Provide the [x, y] coordinate of the cell's center where the given text is located.  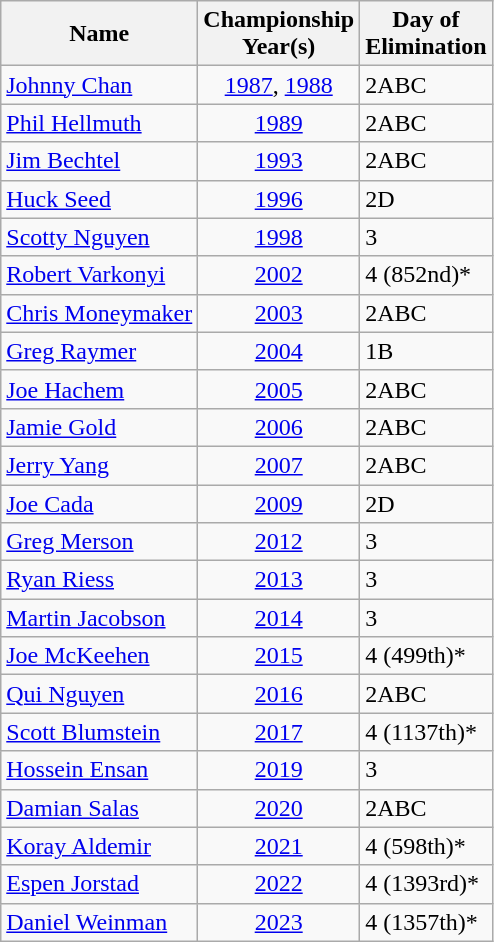
2021 [279, 846]
Espen Jorstad [100, 884]
1B [426, 351]
1996 [279, 199]
4 (499th)* [426, 656]
Joe McKeehen [100, 656]
Jim Bechtel [100, 161]
Robert Varkonyi [100, 275]
Joe Cada [100, 503]
2002 [279, 275]
2013 [279, 580]
2015 [279, 656]
ChampionshipYear(s) [279, 34]
4 (1137th)* [426, 732]
Scott Blumstein [100, 732]
Chris Moneymaker [100, 313]
Damian Salas [100, 808]
2016 [279, 694]
Koray Aldemir [100, 846]
Ryan Riess [100, 580]
2017 [279, 732]
4 (1357th)* [426, 922]
2009 [279, 503]
4 (598th)* [426, 846]
1989 [279, 123]
Name [100, 34]
Huck Seed [100, 199]
1998 [279, 237]
2005 [279, 389]
2004 [279, 351]
4 (1393rd)* [426, 884]
Scotty Nguyen [100, 237]
Daniel Weinman [100, 922]
2019 [279, 770]
2006 [279, 427]
1993 [279, 161]
Phil Hellmuth [100, 123]
2007 [279, 465]
Qui Nguyen [100, 694]
2003 [279, 313]
2014 [279, 618]
Greg Merson [100, 542]
4 (852nd)* [426, 275]
1987, 1988 [279, 85]
Hossein Ensan [100, 770]
2022 [279, 884]
2012 [279, 542]
Jamie Gold [100, 427]
Greg Raymer [100, 351]
Day ofElimination [426, 34]
Martin Jacobson [100, 618]
2020 [279, 808]
Jerry Yang [100, 465]
2023 [279, 922]
Johnny Chan [100, 85]
Joe Hachem [100, 389]
